Extract the (x, y) coordinate from the center of the cell holding the provided text.  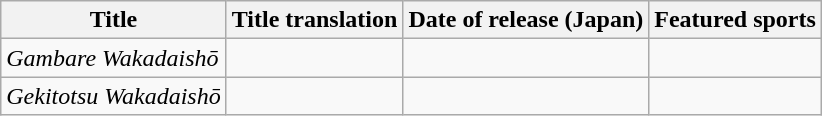
Title translation (314, 20)
Gambare Wakadaishō (114, 58)
Date of release (Japan) (526, 20)
Gekitotsu Wakadaishō (114, 96)
Featured sports (736, 20)
Title (114, 20)
